From the cell containing the given text, extract its center point as (x, y) coordinate. 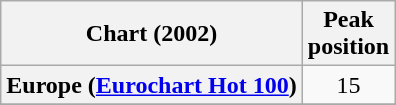
Peakposition (348, 34)
Chart (2002) (152, 34)
Europe (Eurochart Hot 100) (152, 85)
15 (348, 85)
